Return the [x, y] coordinate for the center point of the cell that contains the specified text.  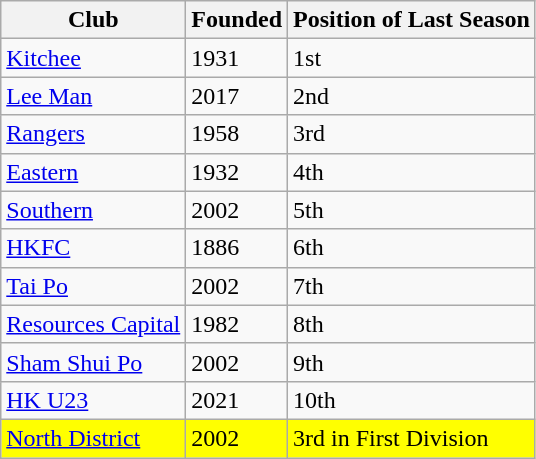
Lee Man [94, 96]
1932 [237, 172]
Resources Capital [94, 324]
1st [412, 58]
3rd [412, 134]
9th [412, 362]
2021 [237, 400]
4th [412, 172]
1982 [237, 324]
Kitchee [94, 58]
1886 [237, 248]
HKFC [94, 248]
Club [94, 20]
7th [412, 286]
North District [94, 438]
1958 [237, 134]
Southern [94, 210]
8th [412, 324]
Founded [237, 20]
Sham Shui Po [94, 362]
Rangers [94, 134]
2017 [237, 96]
5th [412, 210]
Tai Po [94, 286]
HK U23 [94, 400]
6th [412, 248]
Eastern [94, 172]
1931 [237, 58]
3rd in First Division [412, 438]
2nd [412, 96]
Position of Last Season [412, 20]
10th [412, 400]
